Search for the cell housing the specified text and yield its (X, Y) center coordinate. 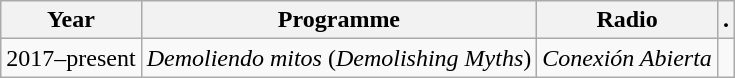
Radio (628, 20)
2017–present (71, 58)
. (726, 20)
Programme (339, 20)
Demoliendo mitos (Demolishing Myths) (339, 58)
Year (71, 20)
Conexión Abierta (628, 58)
